For the text-containing cell, return its midpoint in [X, Y] coordinate format. 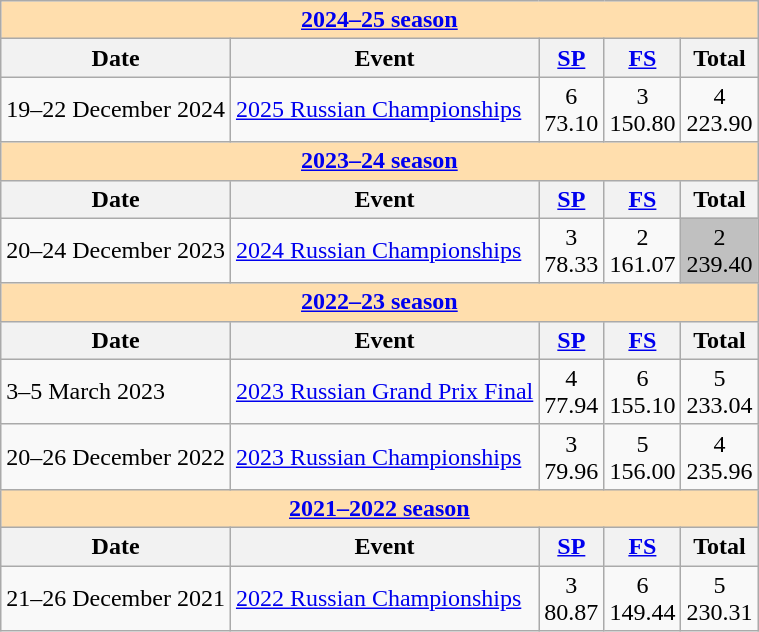
2023 Russian Grand Prix Final [384, 392]
20–26 December 2022 [116, 456]
2022–23 season [380, 302]
2024–25 season [380, 20]
5 230.31 [720, 598]
4 77.94 [572, 392]
2 239.40 [720, 250]
21–26 December 2021 [116, 598]
4 235.96 [720, 456]
3 80.87 [572, 598]
3 150.80 [642, 110]
3 79.96 [572, 456]
2023 Russian Championships [384, 456]
2021–2022 season [380, 508]
20–24 December 2023 [116, 250]
3 78.33 [572, 250]
2022 Russian Championships [384, 598]
4 223.90 [720, 110]
2025 Russian Championships [384, 110]
2 161.07 [642, 250]
2024 Russian Championships [384, 250]
5 233.04 [720, 392]
19–22 December 2024 [116, 110]
6 73.10 [572, 110]
2023–24 season [380, 161]
3–5 March 2023 [116, 392]
5 156.00 [642, 456]
6 155.10 [642, 392]
6 149.44 [642, 598]
